Scan for the cell matching the given text and deliver its (X, Y) coordinate at center. 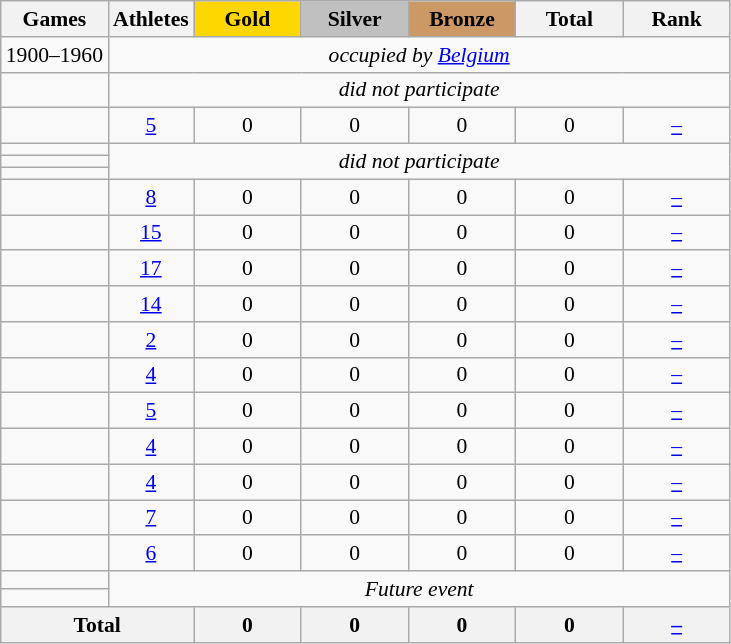
17 (151, 269)
6 (151, 554)
2 (151, 340)
Bronze (462, 19)
Rank (676, 19)
Athletes (151, 19)
15 (151, 233)
1900–1960 (54, 55)
Games (54, 19)
Future event (419, 589)
occupied by Belgium (419, 55)
14 (151, 304)
7 (151, 518)
Silver (354, 19)
Gold (248, 19)
8 (151, 197)
